For the text-containing cell, return its midpoint in [x, y] coordinate format. 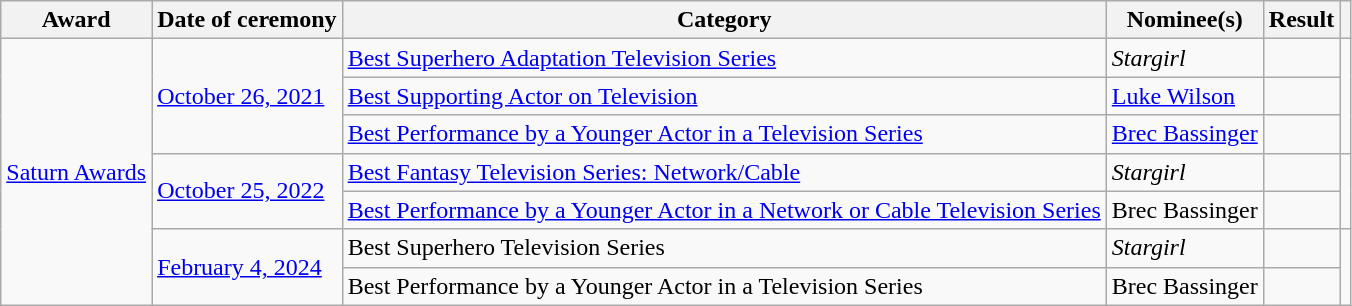
Award [76, 20]
Best Fantasy Television Series: Network/Cable [724, 172]
Best Supporting Actor on Television [724, 96]
Result [1301, 20]
Saturn Awards [76, 172]
Date of ceremony [248, 20]
February 4, 2024 [248, 267]
Best Superhero Television Series [724, 248]
Luke Wilson [1184, 96]
October 26, 2021 [248, 96]
Best Performance by a Younger Actor in a Network or Cable Television Series [724, 210]
Nominee(s) [1184, 20]
Category [724, 20]
October 25, 2022 [248, 191]
Best Superhero Adaptation Television Series [724, 58]
